Provide the [x, y] coordinate of the cell's center where the given text is located.  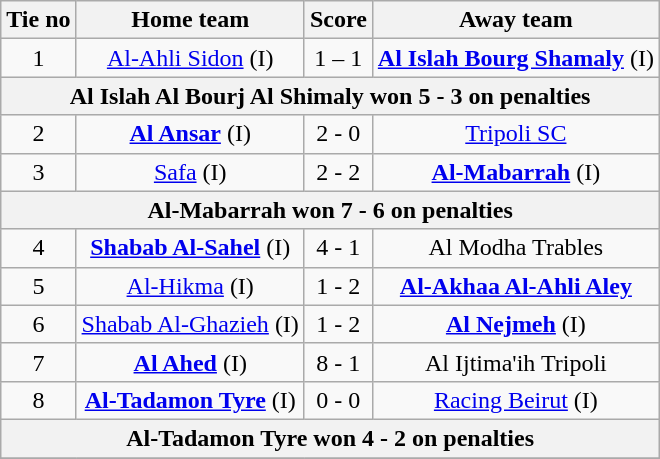
6 [38, 324]
0 - 0 [338, 400]
7 [38, 362]
4 - 1 [338, 248]
Safa (I) [190, 172]
Al Islah Bourg Shamaly (I) [516, 58]
Home team [190, 20]
2 - 2 [338, 172]
Shabab Al-Sahel (I) [190, 248]
Al Ansar (I) [190, 134]
4 [38, 248]
Tie no [38, 20]
3 [38, 172]
Al-Mabarrah won 7 - 6 on penalties [330, 210]
Al-Hikma (I) [190, 286]
Al-Ahli Sidon (I) [190, 58]
Al Islah Al Bourj Al Shimaly won 5 - 3 on penalties [330, 96]
8 [38, 400]
Al Modha Trables [516, 248]
Al-Mabarrah (I) [516, 172]
Score [338, 20]
Shabab Al-Ghazieh (I) [190, 324]
2 [38, 134]
1 [38, 58]
Al-Tadamon Tyre (I) [190, 400]
Away team [516, 20]
8 - 1 [338, 362]
5 [38, 286]
Racing Beirut (I) [516, 400]
2 - 0 [338, 134]
Tripoli SC [516, 134]
Al Ahed (I) [190, 362]
Al Nejmeh (I) [516, 324]
Al-Tadamon Tyre won 4 - 2 on penalties [330, 438]
Al Ijtima'ih Tripoli [516, 362]
Al-Akhaa Al-Ahli Aley [516, 286]
1 – 1 [338, 58]
